From the cell containing the given text, extract its center point as [X, Y] coordinate. 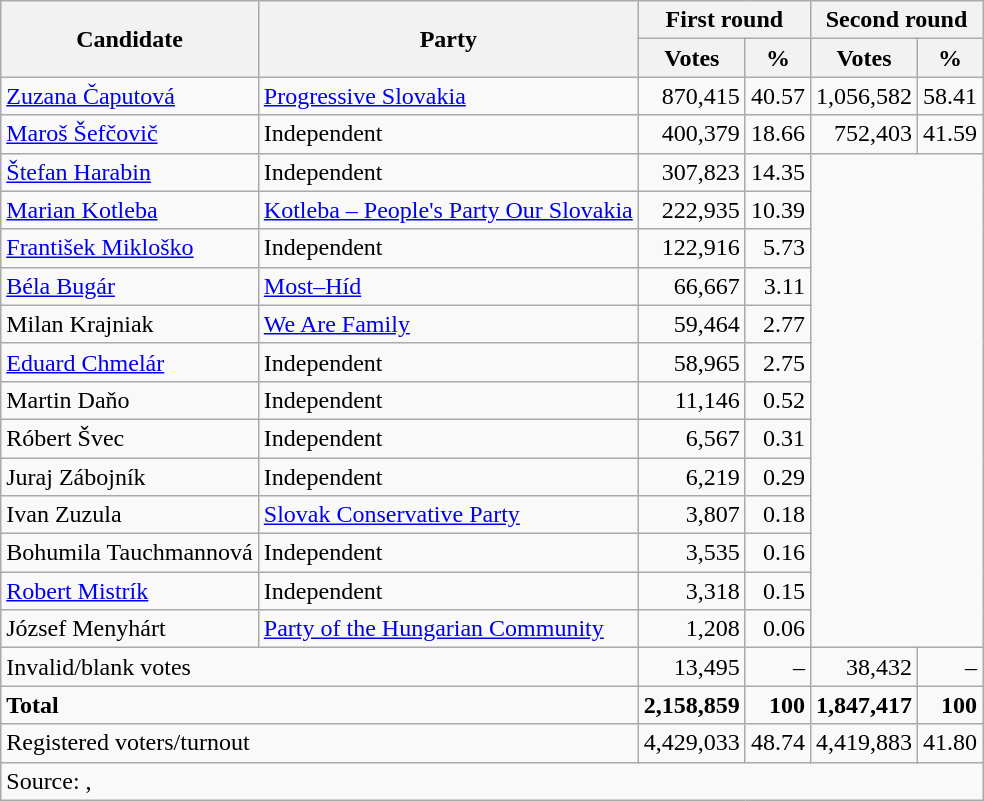
Most–Híd [448, 286]
38,432 [864, 667]
We Are Family [448, 324]
122,916 [692, 248]
0.29 [778, 477]
Candidate [130, 39]
1,208 [692, 629]
Source: , [492, 781]
1,056,582 [864, 96]
58,965 [692, 362]
3,318 [692, 591]
400,379 [692, 134]
4,419,883 [864, 743]
1,847,417 [864, 705]
Zuzana Čaputová [130, 96]
10.39 [778, 210]
Martin Daňo [130, 400]
Béla Bugár [130, 286]
6,219 [692, 477]
Kotleba – People's Party Our Slovakia [448, 210]
0.52 [778, 400]
Progressive Slovakia [448, 96]
Invalid/blank votes [320, 667]
307,823 [692, 172]
3,535 [692, 553]
Party of the Hungarian Community [448, 629]
Maroš Šefčovič [130, 134]
14.35 [778, 172]
József Menyhárt [130, 629]
18.66 [778, 134]
Total [320, 705]
Juraj Zábojník [130, 477]
0.06 [778, 629]
Robert Mistrík [130, 591]
41.59 [950, 134]
59,464 [692, 324]
Registered voters/turnout [320, 743]
48.74 [778, 743]
Slovak Conservative Party [448, 515]
3.11 [778, 286]
Second round [896, 20]
Bohumila Tauchmannová [130, 553]
870,415 [692, 96]
First round [724, 20]
66,667 [692, 286]
0.31 [778, 438]
40.57 [778, 96]
6,567 [692, 438]
Eduard Chmelár [130, 362]
0.15 [778, 591]
Štefan Harabin [130, 172]
0.16 [778, 553]
Marian Kotleba [130, 210]
5.73 [778, 248]
3,807 [692, 515]
13,495 [692, 667]
4,429,033 [692, 743]
2.77 [778, 324]
222,935 [692, 210]
58.41 [950, 96]
752,403 [864, 134]
Milan Krajniak [130, 324]
41.80 [950, 743]
11,146 [692, 400]
2.75 [778, 362]
František Mikloško [130, 248]
0.18 [778, 515]
Róbert Švec [130, 438]
Ivan Zuzula [130, 515]
Party [448, 39]
2,158,859 [692, 705]
